Return [X, Y] of the center of cell containing provided text 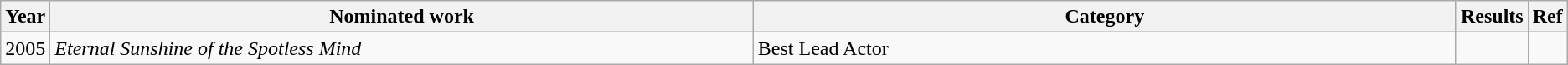
2005 [25, 48]
Results [1492, 17]
Year [25, 17]
Ref [1548, 17]
Category [1104, 17]
Eternal Sunshine of the Spotless Mind [402, 48]
Best Lead Actor [1104, 48]
Nominated work [402, 17]
